Provide the [x, y] coordinate of the cell's center where the given text is located.  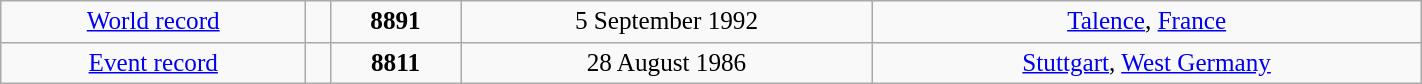
8811 [396, 63]
Event record [154, 63]
28 August 1986 [666, 63]
World record [154, 22]
Stuttgart, West Germany [1146, 63]
Talence, France [1146, 22]
8891 [396, 22]
5 September 1992 [666, 22]
